Detect which cell encompasses the target text, then output its [X, Y] center coordinate. 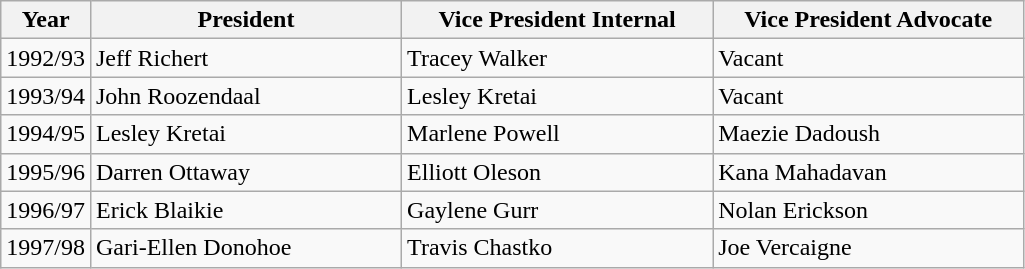
Joe Vercaigne [868, 248]
President [246, 20]
Nolan Erickson [868, 210]
1992/93 [46, 58]
Tracey Walker [558, 58]
Year [46, 20]
Darren Ottaway [246, 172]
Erick Blaikie [246, 210]
Travis Chastko [558, 248]
Vice President Advocate [868, 20]
Kana Mahadavan [868, 172]
1997/98 [46, 248]
Gari-Ellen Donohoe [246, 248]
Vice President Internal [558, 20]
Maezie Dadoush [868, 134]
1996/97 [46, 210]
Jeff Richert [246, 58]
1994/95 [46, 134]
1993/94 [46, 96]
Marlene Powell [558, 134]
John Roozendaal [246, 96]
Elliott Oleson [558, 172]
1995/96 [46, 172]
Gaylene Gurr [558, 210]
